Search for the cell housing the specified text and yield its [X, Y] center coordinate. 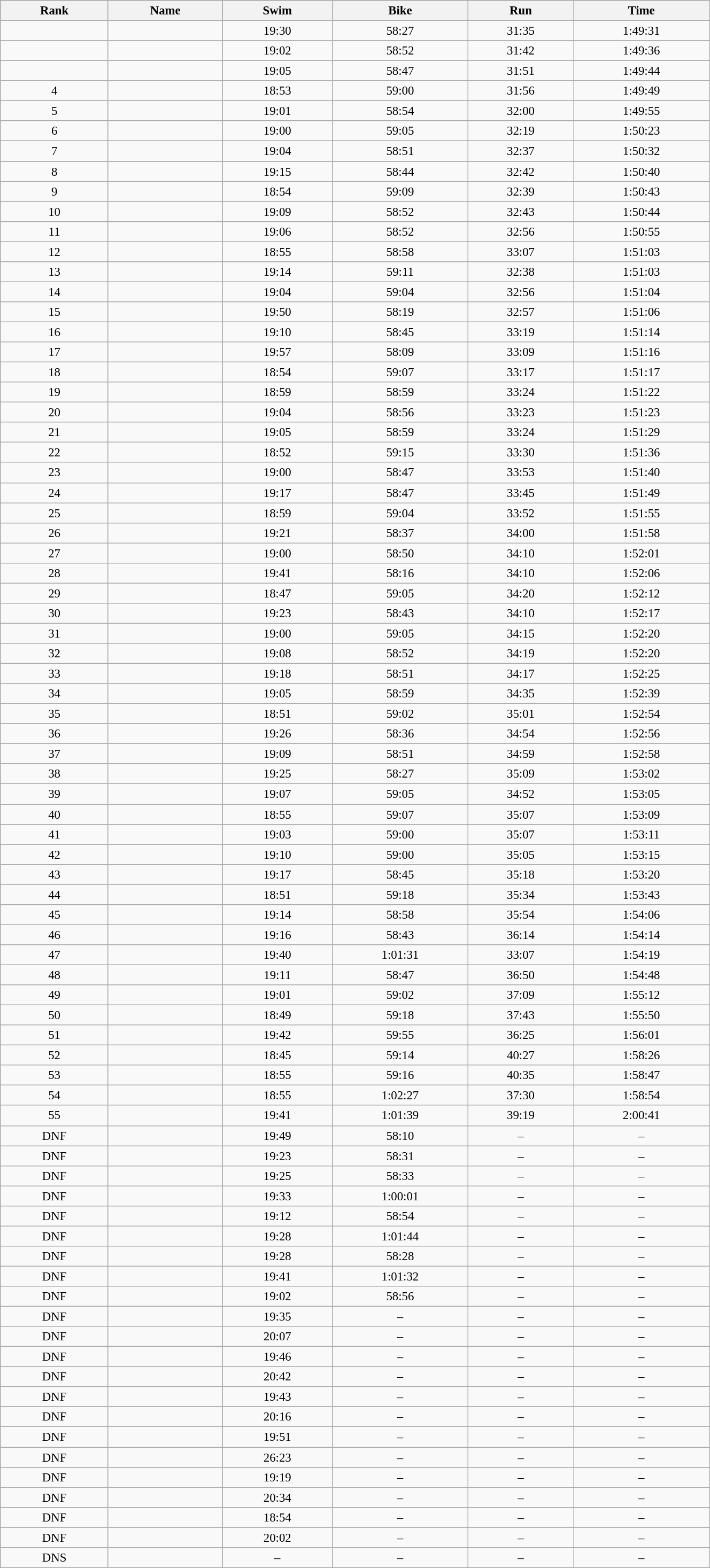
19:33 [277, 1196]
19:12 [277, 1216]
33 [55, 674]
35:09 [521, 774]
1:58:54 [642, 1096]
18:52 [277, 453]
33:53 [521, 473]
19:40 [277, 955]
1:52:58 [642, 754]
28 [55, 573]
34:20 [521, 593]
8 [55, 172]
1:51:40 [642, 473]
34:17 [521, 674]
58:44 [400, 172]
1:49:55 [642, 111]
19:46 [277, 1357]
34:52 [521, 794]
32:43 [521, 212]
58:10 [400, 1136]
1:49:36 [642, 51]
32:39 [521, 191]
59:11 [400, 272]
48 [55, 975]
37:30 [521, 1096]
58:50 [400, 553]
58:37 [400, 533]
19:21 [277, 533]
19:07 [277, 794]
35:18 [521, 874]
35:05 [521, 855]
19:42 [277, 1035]
19:57 [277, 352]
26 [55, 533]
19:18 [277, 674]
30 [55, 614]
35:54 [521, 915]
1:51:06 [642, 312]
32:42 [521, 172]
32:19 [521, 131]
27 [55, 553]
1:01:32 [400, 1276]
Rank [55, 11]
32:37 [521, 151]
1:52:01 [642, 553]
1:58:47 [642, 1075]
25 [55, 513]
49 [55, 995]
20:16 [277, 1417]
1:49:31 [642, 31]
45 [55, 915]
1:51:58 [642, 533]
58:09 [400, 352]
1:53:20 [642, 874]
32:00 [521, 111]
1:01:39 [400, 1116]
19:49 [277, 1136]
35:01 [521, 714]
39 [55, 794]
1:51:17 [642, 372]
31:51 [521, 71]
40:35 [521, 1075]
1:51:36 [642, 453]
33:30 [521, 453]
33:23 [521, 413]
1:56:01 [642, 1035]
1:51:29 [642, 432]
1:49:49 [642, 91]
33:09 [521, 352]
31:35 [521, 31]
18:47 [277, 593]
38 [55, 774]
19:43 [277, 1397]
18 [55, 372]
34:54 [521, 734]
33:52 [521, 513]
34:15 [521, 633]
4 [55, 91]
7 [55, 151]
1:52:25 [642, 674]
1:52:56 [642, 734]
9 [55, 191]
19:51 [277, 1437]
18:49 [277, 1015]
19:16 [277, 935]
34:35 [521, 694]
36 [55, 734]
1:50:44 [642, 212]
33:19 [521, 332]
2:00:41 [642, 1116]
1:52:17 [642, 614]
1:50:40 [642, 172]
1:50:32 [642, 151]
52 [55, 1055]
15 [55, 312]
32:38 [521, 272]
1:50:43 [642, 191]
DNS [55, 1558]
17 [55, 352]
Swim [277, 11]
1:55:12 [642, 995]
34:59 [521, 754]
1:55:50 [642, 1015]
1:54:06 [642, 915]
46 [55, 935]
1:53:15 [642, 855]
40:27 [521, 1055]
58:28 [400, 1256]
12 [55, 252]
19:11 [277, 975]
20:42 [277, 1377]
11 [55, 231]
58:16 [400, 573]
1:51:49 [642, 493]
59:09 [400, 191]
1:01:31 [400, 955]
36:50 [521, 975]
1:01:44 [400, 1236]
Time [642, 11]
58:19 [400, 312]
1:54:48 [642, 975]
19:35 [277, 1317]
31:56 [521, 91]
39:19 [521, 1116]
1:58:26 [642, 1055]
1:52:06 [642, 573]
6 [55, 131]
19:03 [277, 834]
26:23 [277, 1457]
19 [55, 392]
18:53 [277, 91]
1:52:54 [642, 714]
18:45 [277, 1055]
5 [55, 111]
1:02:27 [400, 1096]
31:42 [521, 51]
13 [55, 272]
40 [55, 814]
42 [55, 855]
1:50:55 [642, 231]
34:00 [521, 533]
20:07 [277, 1337]
59:15 [400, 453]
43 [55, 874]
37:09 [521, 995]
44 [55, 895]
20 [55, 413]
19:06 [277, 231]
20:34 [277, 1497]
19:30 [277, 31]
41 [55, 834]
23 [55, 473]
55 [55, 1116]
33:45 [521, 493]
1:53:43 [642, 895]
22 [55, 453]
36:25 [521, 1035]
24 [55, 493]
10 [55, 212]
Run [521, 11]
20:02 [277, 1538]
1:52:39 [642, 694]
19:50 [277, 312]
29 [55, 593]
1:51:16 [642, 352]
19:15 [277, 172]
1:54:19 [642, 955]
37 [55, 754]
58:31 [400, 1156]
1:53:11 [642, 834]
16 [55, 332]
58:36 [400, 734]
33:17 [521, 372]
1:53:05 [642, 794]
1:54:14 [642, 935]
53 [55, 1075]
32:57 [521, 312]
32 [55, 654]
1:53:02 [642, 774]
59:16 [400, 1075]
Bike [400, 11]
59:55 [400, 1035]
19:08 [277, 654]
19:19 [277, 1477]
1:51:22 [642, 392]
19:26 [277, 734]
14 [55, 292]
21 [55, 432]
35:34 [521, 895]
59:14 [400, 1055]
35 [55, 714]
51 [55, 1035]
50 [55, 1015]
54 [55, 1096]
31 [55, 633]
34 [55, 694]
37:43 [521, 1015]
1:49:44 [642, 71]
47 [55, 955]
1:51:04 [642, 292]
36:14 [521, 935]
1:51:55 [642, 513]
1:52:12 [642, 593]
58:33 [400, 1176]
Name [165, 11]
1:00:01 [400, 1196]
1:50:23 [642, 131]
1:53:09 [642, 814]
1:51:23 [642, 413]
34:19 [521, 654]
1:51:14 [642, 332]
